Search for the cell housing the specified text and yield its [X, Y] center coordinate. 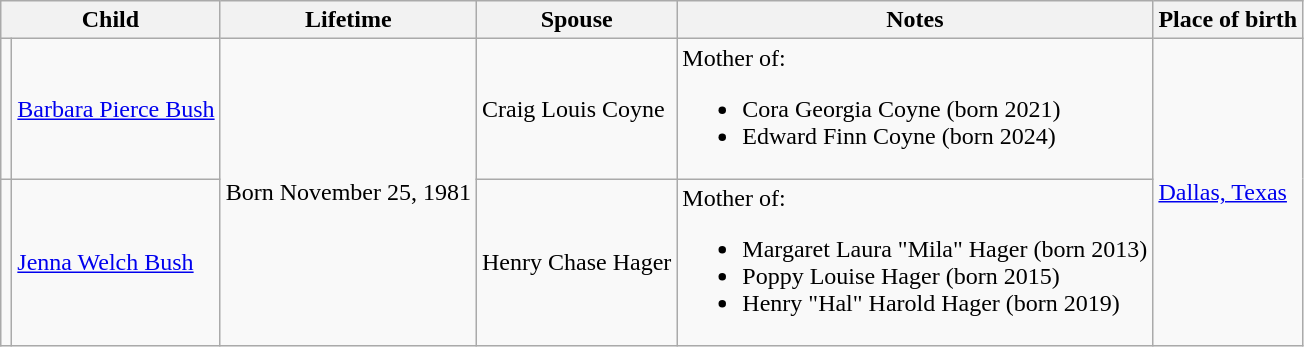
Notes [915, 20]
Lifetime [348, 20]
Child [110, 20]
Mother of:Cora Georgia Coyne (born 2021)Edward Finn Coyne (born 2024) [915, 109]
Mother of:Margaret Laura "Mila" Hager (born 2013)Poppy Louise Hager (born 2015)Henry "Hal" Harold Hager (born 2019) [915, 262]
Spouse [577, 20]
Place of birth [1228, 20]
Dallas, Texas [1228, 192]
Jenna Welch Bush [116, 262]
Henry Chase Hager [577, 262]
Born November 25, 1981 [348, 192]
Craig Louis Coyne [577, 109]
Barbara Pierce Bush [116, 109]
